From the cell containing the given text, extract its center point as [X, Y] coordinate. 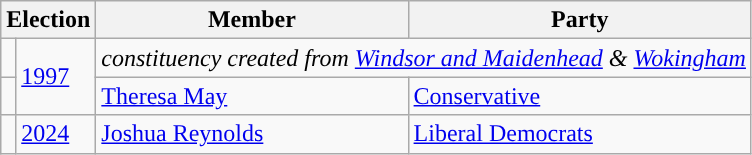
2024 [56, 134]
Theresa May [252, 96]
constituency created from Windsor and Maidenhead & Wokingham [424, 58]
Party [580, 20]
Joshua Reynolds [252, 134]
Liberal Democrats [580, 134]
1997 [56, 77]
Election [48, 20]
Member [252, 20]
Conservative [580, 96]
